Find where the given text appears and provide that cell's center as (x, y) coordinate. 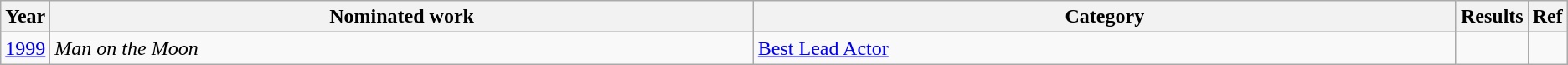
Category (1104, 17)
Year (25, 17)
1999 (25, 48)
Best Lead Actor (1104, 48)
Man on the Moon (402, 48)
Ref (1548, 17)
Nominated work (402, 17)
Results (1492, 17)
